Capture the cell that displays the provided text and extract its (X, Y) central coordinate. 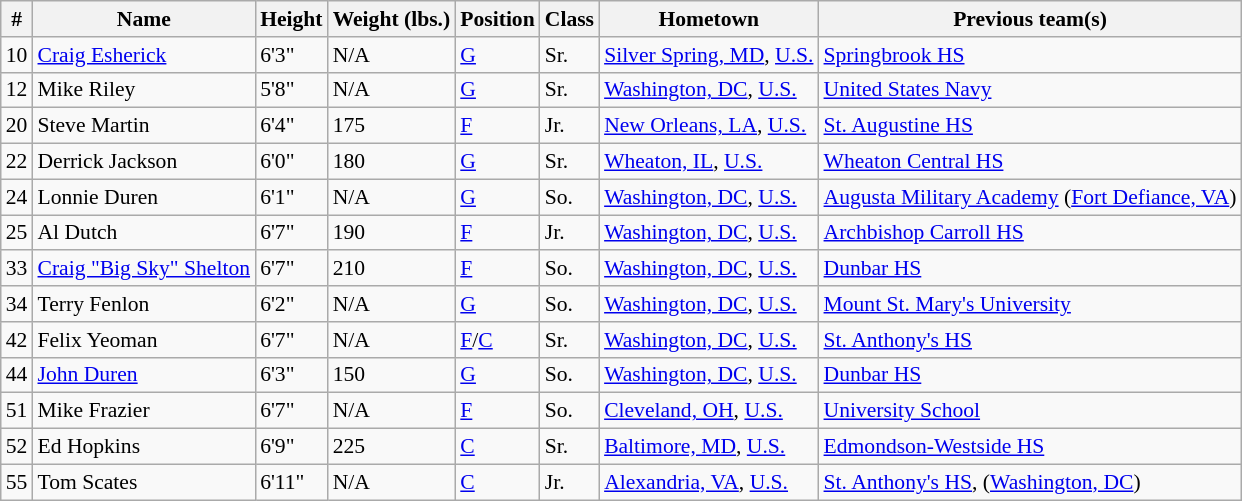
John Duren (144, 375)
55 (17, 482)
Weight (lbs.) (392, 19)
F/C (497, 340)
6'11" (291, 482)
Mount St. Mary's University (1030, 304)
51 (17, 411)
United States Navy (1030, 90)
Class (570, 19)
University School (1030, 411)
Augusta Military Academy (Fort Defiance, VA) (1030, 197)
5'8" (291, 90)
Felix Yeoman (144, 340)
Craig Esherick (144, 55)
6'4" (291, 126)
Al Dutch (144, 233)
New Orleans, LA, U.S. (708, 126)
Silver Spring, MD, U.S. (708, 55)
Archbishop Carroll HS (1030, 233)
Derrick Jackson (144, 162)
180 (392, 162)
Steve Martin (144, 126)
175 (392, 126)
Position (497, 19)
Tom Scates (144, 482)
34 (17, 304)
Height (291, 19)
10 (17, 55)
210 (392, 269)
Hometown (708, 19)
St. Augustine HS (1030, 126)
Ed Hopkins (144, 447)
6'0" (291, 162)
Cleveland, OH, U.S. (708, 411)
12 (17, 90)
Edmondson-Westside HS (1030, 447)
190 (392, 233)
Previous team(s) (1030, 19)
22 (17, 162)
25 (17, 233)
24 (17, 197)
Mike Riley (144, 90)
St. Anthony's HS, (Washington, DC) (1030, 482)
225 (392, 447)
Lonnie Duren (144, 197)
44 (17, 375)
52 (17, 447)
42 (17, 340)
Wheaton Central HS (1030, 162)
6'1" (291, 197)
Mike Frazier (144, 411)
Name (144, 19)
Springbrook HS (1030, 55)
150 (392, 375)
6'2" (291, 304)
St. Anthony's HS (1030, 340)
Baltimore, MD, U.S. (708, 447)
20 (17, 126)
# (17, 19)
Wheaton, IL, U.S. (708, 162)
Terry Fenlon (144, 304)
6'9" (291, 447)
33 (17, 269)
Craig "Big Sky" Shelton (144, 269)
Alexandria, VA, U.S. (708, 482)
